From the cell containing the given text, extract its center point as (X, Y) coordinate. 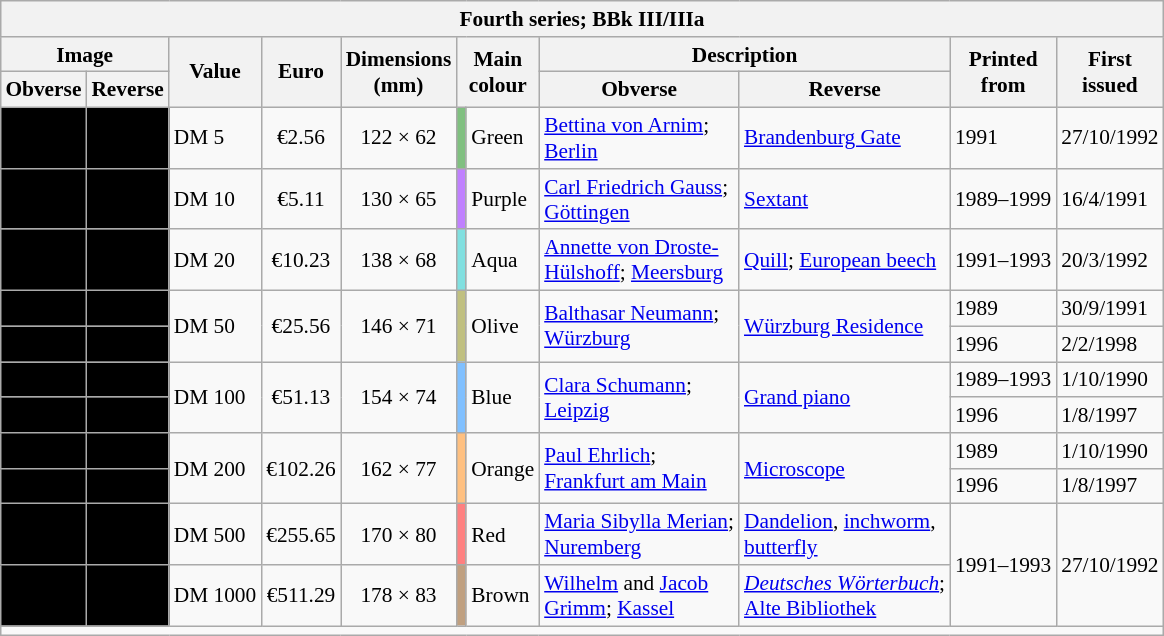
178 × 83 (399, 596)
Blue (502, 398)
16/4/1991 (1110, 198)
DM 20 (215, 260)
1989–1999 (1003, 198)
146 × 71 (399, 326)
€102.26 (300, 468)
162 × 77 (399, 468)
Firstissued (1110, 72)
Quill; European beech (844, 260)
Value (215, 72)
Paul Ehrlich;Frankfurt am Main (639, 468)
154 × 74 (399, 398)
Image (84, 54)
Sextant (844, 198)
DM 5 (215, 138)
Wilhelm and JacobGrimm; Kassel (639, 596)
Printedfrom (1003, 72)
Deutsches Wörterbuch;Alte Bibliothek (844, 596)
DM 1000 (215, 596)
€5.11 (300, 198)
30/9/1991 (1110, 308)
Carl Friedrich Gauss;Göttingen (639, 198)
Aqua (502, 260)
€25.56 (300, 326)
170 × 80 (399, 534)
DM 50 (215, 326)
€511.29 (300, 596)
1991 (1003, 138)
Dandelion, inchworm,butterfly (844, 534)
Fourth series; BBk III/IIIa (582, 19)
Clara Schumann;Leipzig (639, 398)
Maria Sibylla Merian;Nuremberg (639, 534)
Olive (502, 326)
Maincolour (498, 72)
DM 200 (215, 468)
Description (744, 54)
Brandenburg Gate (844, 138)
Grand piano (844, 398)
Green (502, 138)
€255.65 (300, 534)
130 × 65 (399, 198)
Balthasar Neumann;Würzburg (639, 326)
1989–1993 (1003, 380)
€10.23 (300, 260)
122 × 62 (399, 138)
Microscope (844, 468)
€2.56 (300, 138)
138 × 68 (399, 260)
20/3/1992 (1110, 260)
Annette von Droste-Hülshoff; Meersburg (639, 260)
Dimensions(mm) (399, 72)
DM 10 (215, 198)
DM 100 (215, 398)
Euro (300, 72)
Bettina von Arnim;Berlin (639, 138)
Orange (502, 468)
2/2/1998 (1110, 344)
Red (502, 534)
Würzburg Residence (844, 326)
€51.13 (300, 398)
DM 500 (215, 534)
Purple (502, 198)
Brown (502, 596)
